Return the [X, Y] coordinate for the center point of the cell that contains the specified text.  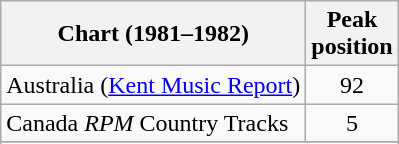
Chart (1981–1982) [154, 34]
5 [352, 123]
Australia (Kent Music Report) [154, 85]
Canada RPM Country Tracks [154, 123]
Peakposition [352, 34]
92 [352, 85]
